Search for the cell housing the specified text and yield its [x, y] center coordinate. 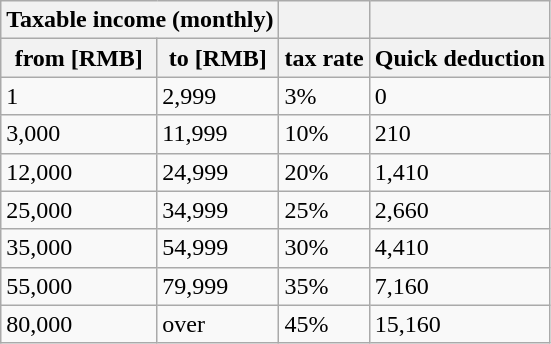
55,000 [79, 286]
Taxable income (monthly) [140, 20]
210 [460, 134]
Quick deduction [460, 58]
12,000 [79, 172]
15,160 [460, 324]
80,000 [79, 324]
45% [324, 324]
54,999 [218, 248]
34,999 [218, 210]
10% [324, 134]
25,000 [79, 210]
over [218, 324]
35% [324, 286]
0 [460, 96]
tax rate [324, 58]
3% [324, 96]
25% [324, 210]
7,160 [460, 286]
1,410 [460, 172]
35,000 [79, 248]
79,999 [218, 286]
2,660 [460, 210]
24,999 [218, 172]
30% [324, 248]
4,410 [460, 248]
2,999 [218, 96]
1 [79, 96]
11,999 [218, 134]
to [RMB] [218, 58]
from [RMB] [79, 58]
3,000 [79, 134]
20% [324, 172]
